Scan for the cell matching the given text and deliver its [X, Y] coordinate at center. 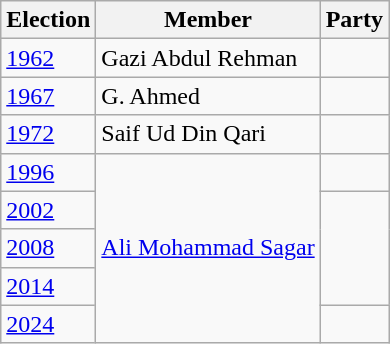
Election [48, 20]
Party [354, 20]
1972 [48, 134]
Gazi Abdul Rehman [208, 58]
1962 [48, 58]
Ali Mohammad Sagar [208, 248]
G. Ahmed [208, 96]
1967 [48, 96]
2024 [48, 324]
2008 [48, 248]
Member [208, 20]
1996 [48, 172]
2014 [48, 286]
2002 [48, 210]
Saif Ud Din Qari [208, 134]
